Search for the cell housing the specified text and yield its (X, Y) center coordinate. 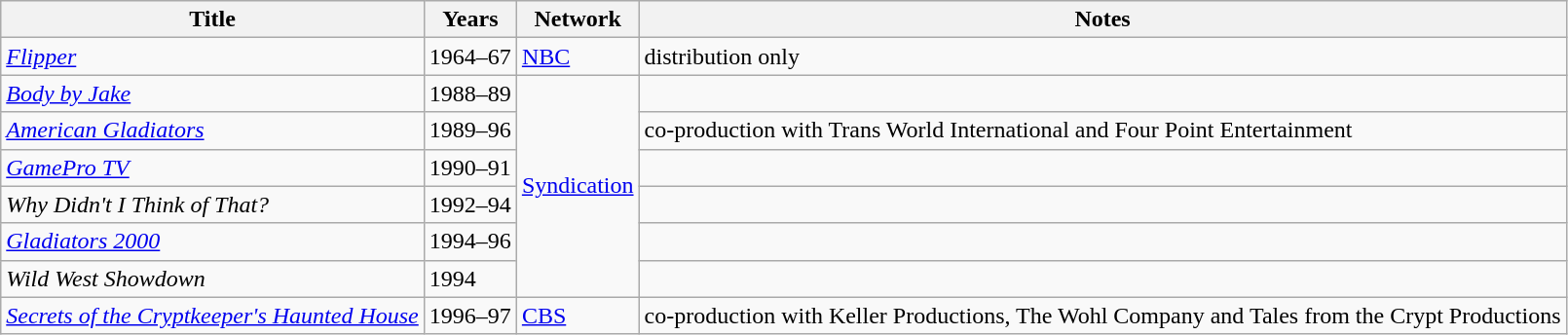
Notes (1102, 19)
Years (469, 19)
GamePro TV (212, 167)
distribution only (1102, 56)
1992–94 (469, 205)
Wild West Showdown (212, 279)
CBS (578, 316)
Flipper (212, 56)
1996–97 (469, 316)
1964–67 (469, 56)
1990–91 (469, 167)
co-production with Keller Productions, The Wohl Company and Tales from the Crypt Productions (1102, 316)
co-production with Trans World International and Four Point Entertainment (1102, 130)
Gladiators 2000 (212, 242)
Secrets of the Cryptkeeper's Haunted House (212, 316)
1994–96 (469, 242)
Syndication (578, 186)
Title (212, 19)
Why Didn't I Think of That? (212, 205)
Network (578, 19)
1988–89 (469, 93)
American Gladiators (212, 130)
1989–96 (469, 130)
1994 (469, 279)
Body by Jake (212, 93)
NBC (578, 56)
